Provide the [X, Y] coordinate of the cell's center where the given text is located.  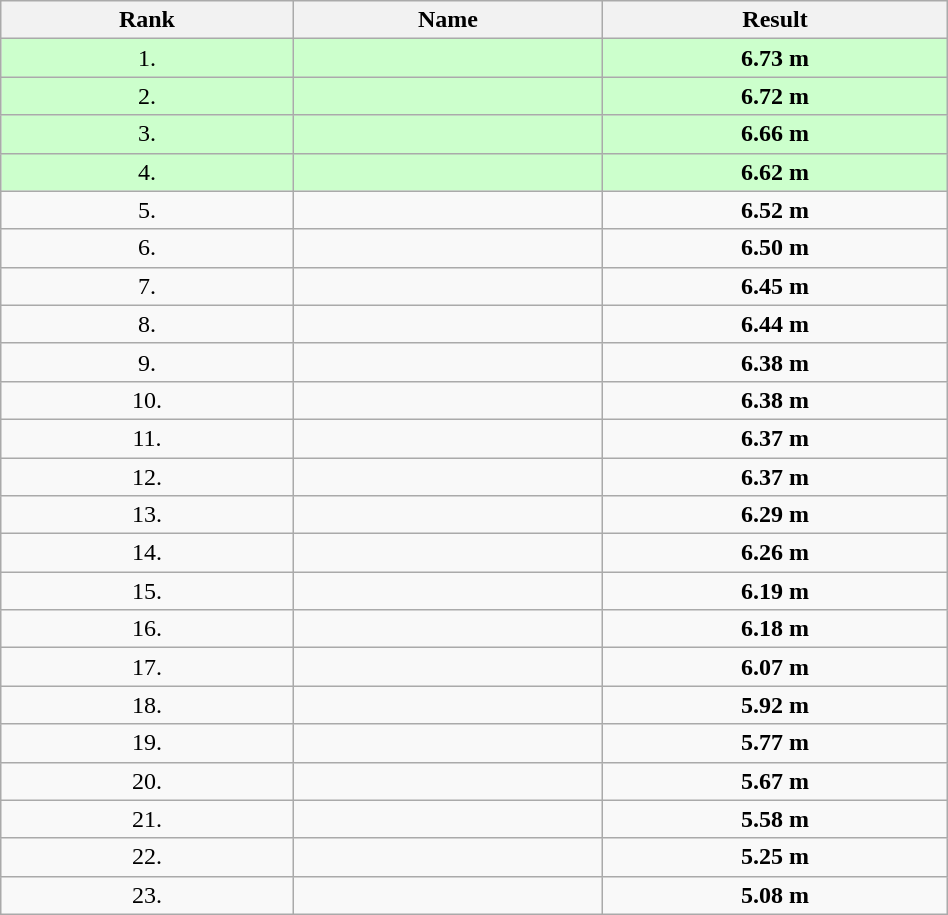
18. [147, 705]
21. [147, 819]
3. [147, 134]
5.67 m [776, 781]
5. [147, 210]
23. [147, 895]
8. [147, 324]
6. [147, 248]
6.52 m [776, 210]
22. [147, 857]
2. [147, 96]
5.92 m [776, 705]
6.29 m [776, 515]
6.18 m [776, 629]
9. [147, 362]
6.62 m [776, 172]
6.66 m [776, 134]
1. [147, 58]
5.77 m [776, 743]
6.26 m [776, 553]
4. [147, 172]
14. [147, 553]
6.73 m [776, 58]
Result [776, 20]
6.44 m [776, 324]
12. [147, 477]
Name [448, 20]
6.45 m [776, 286]
20. [147, 781]
5.58 m [776, 819]
5.08 m [776, 895]
13. [147, 515]
7. [147, 286]
6.50 m [776, 248]
Rank [147, 20]
5.25 m [776, 857]
19. [147, 743]
6.19 m [776, 591]
6.72 m [776, 96]
11. [147, 438]
17. [147, 667]
16. [147, 629]
15. [147, 591]
10. [147, 400]
6.07 m [776, 667]
